Provide the [x, y] coordinate of the cell's center where the given text is located.  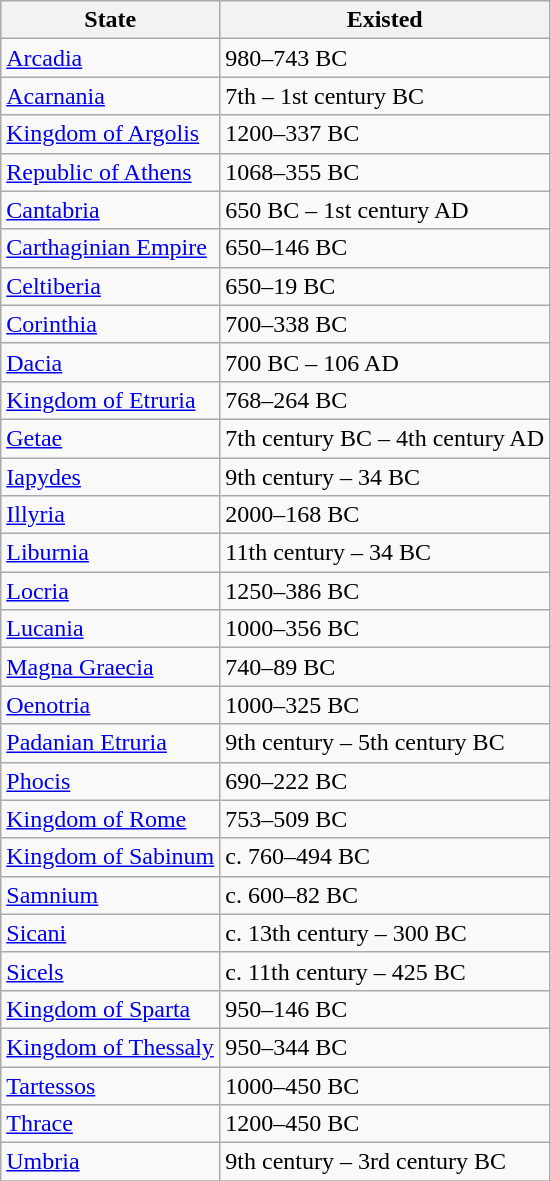
Liburnia [110, 553]
9th century – 5th century BC [385, 743]
Lucania [110, 629]
950–344 BC [385, 1047]
c. 760–494 BC [385, 857]
1200–337 BC [385, 134]
700 BC – 106 AD [385, 362]
1250–386 BC [385, 591]
Magna Graecia [110, 667]
Carthaginian Empire [110, 248]
753–509 BC [385, 819]
Acarnania [110, 96]
Kingdom of Thessaly [110, 1047]
c. 11th century – 425 BC [385, 971]
Kingdom of Sparta [110, 1009]
11th century – 34 BC [385, 553]
State [110, 20]
Existed [385, 20]
1200–450 BC [385, 1124]
Thrace [110, 1124]
1000–356 BC [385, 629]
690–222 BC [385, 781]
Getae [110, 438]
7th century BC – 4th century AD [385, 438]
768–264 BC [385, 400]
950–146 BC [385, 1009]
1000–450 BC [385, 1085]
1068–355 BC [385, 172]
9th century – 3rd century BC [385, 1162]
Celtiberia [110, 286]
Republic of Athens [110, 172]
Illyria [110, 515]
Samnium [110, 895]
Phocis [110, 781]
Dacia [110, 362]
650 BC – 1st century AD [385, 210]
650–19 BC [385, 286]
c. 13th century – 300 BC [385, 933]
Padanian Etruria [110, 743]
650–146 BC [385, 248]
Umbria [110, 1162]
Kingdom of Etruria [110, 400]
740–89 BC [385, 667]
700–338 BC [385, 324]
Locria [110, 591]
Kingdom of Rome [110, 819]
1000–325 BC [385, 705]
Corinthia [110, 324]
980–743 BC [385, 58]
2000–168 BC [385, 515]
Sicels [110, 971]
Kingdom of Argolis [110, 134]
Tartessos [110, 1085]
Cantabria [110, 210]
Oenotria [110, 705]
c. 600–82 BC [385, 895]
Iapydes [110, 477]
9th century – 34 BC [385, 477]
Arcadia [110, 58]
Kingdom of Sabinum [110, 857]
7th – 1st century BC [385, 96]
Sicani [110, 933]
